Provide the [x, y] coordinate of the cell's center where the given text is located.  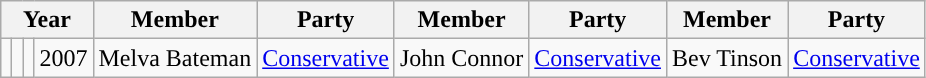
Year [47, 20]
Bev Tinson [726, 58]
2007 [64, 58]
John Connor [461, 58]
Melva Bateman [175, 58]
